Locate the cell with the specified text and output its [x, y] center coordinate. 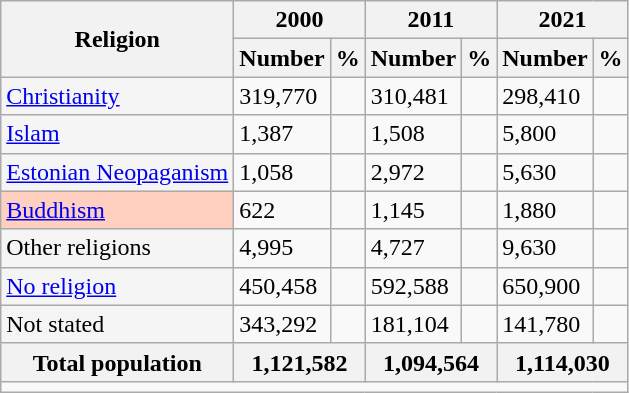
310,481 [413, 96]
2,972 [413, 172]
2021 [562, 20]
1,387 [282, 134]
5,630 [545, 172]
592,588 [413, 286]
Not stated [118, 324]
9,630 [545, 248]
Christianity [118, 96]
Religion [118, 39]
No religion [118, 286]
2011 [430, 20]
Other religions [118, 248]
319,770 [282, 96]
1,058 [282, 172]
1,121,582 [300, 362]
141,780 [545, 324]
650,900 [545, 286]
1,114,030 [562, 362]
5,800 [545, 134]
Estonian Neopaganism [118, 172]
450,458 [282, 286]
4,995 [282, 248]
1,094,564 [430, 362]
298,410 [545, 96]
622 [282, 210]
Total population [118, 362]
4,727 [413, 248]
1,880 [545, 210]
Islam [118, 134]
181,104 [413, 324]
2000 [300, 20]
1,145 [413, 210]
1,508 [413, 134]
Buddhism [118, 210]
343,292 [282, 324]
